Output the (X, Y) coordinate of the center of the cell containing the given text.  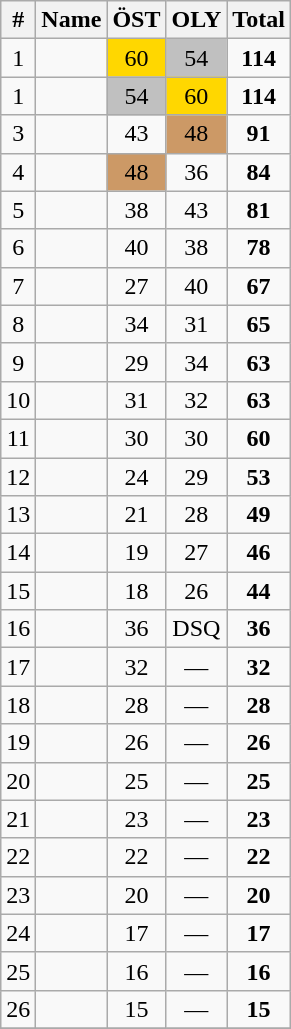
46 (259, 553)
84 (259, 172)
ÖST (136, 20)
3 (18, 134)
9 (18, 362)
65 (259, 324)
# (18, 20)
4 (18, 172)
81 (259, 210)
67 (259, 286)
49 (259, 515)
7 (18, 286)
6 (18, 248)
5 (18, 210)
14 (18, 553)
13 (18, 515)
11 (18, 438)
Name (72, 20)
91 (259, 134)
8 (18, 324)
DSQ (196, 629)
78 (259, 248)
53 (259, 477)
10 (18, 400)
Total (259, 20)
12 (18, 477)
OLY (196, 20)
44 (259, 591)
